Locate the cell with the specified text and output its (X, Y) center coordinate. 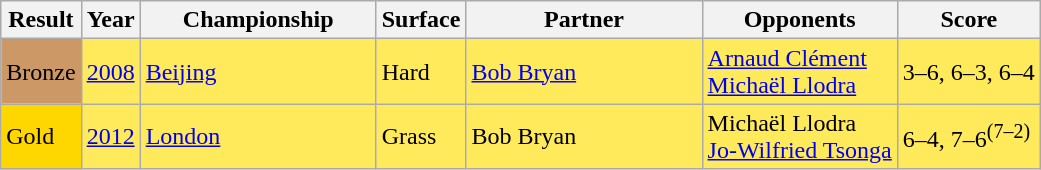
Grass (421, 136)
Year (110, 20)
Partner (584, 20)
3–6, 6–3, 6–4 (968, 72)
Bronze (41, 72)
2012 (110, 136)
6–4, 7–6(7–2) (968, 136)
Surface (421, 20)
Opponents (800, 20)
Michaël Llodra Jo-Wilfried Tsonga (800, 136)
Beijing (258, 72)
Gold (41, 136)
Score (968, 20)
Championship (258, 20)
London (258, 136)
Arnaud Clément Michaël Llodra (800, 72)
2008 (110, 72)
Result (41, 20)
Hard (421, 72)
